Identify which cell holds the provided text, then report its (x, y) central coordinate. 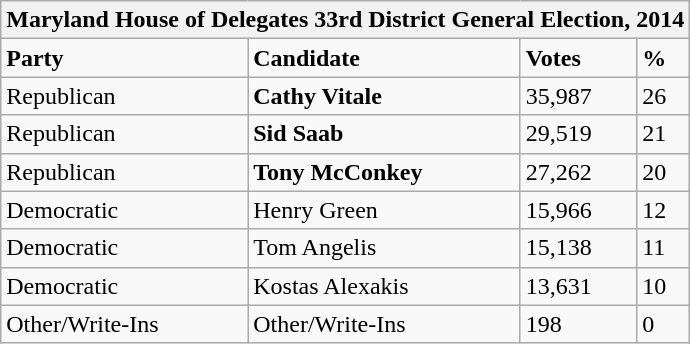
29,519 (578, 134)
% (664, 58)
35,987 (578, 96)
Party (124, 58)
Votes (578, 58)
10 (664, 286)
20 (664, 172)
15,966 (578, 210)
26 (664, 96)
12 (664, 210)
21 (664, 134)
Maryland House of Delegates 33rd District General Election, 2014 (346, 20)
Sid Saab (384, 134)
Tom Angelis (384, 248)
Henry Green (384, 210)
198 (578, 324)
Kostas Alexakis (384, 286)
13,631 (578, 286)
11 (664, 248)
Cathy Vitale (384, 96)
Candidate (384, 58)
Tony McConkey (384, 172)
27,262 (578, 172)
15,138 (578, 248)
0 (664, 324)
